From the cell containing the given text, extract its center point as (X, Y) coordinate. 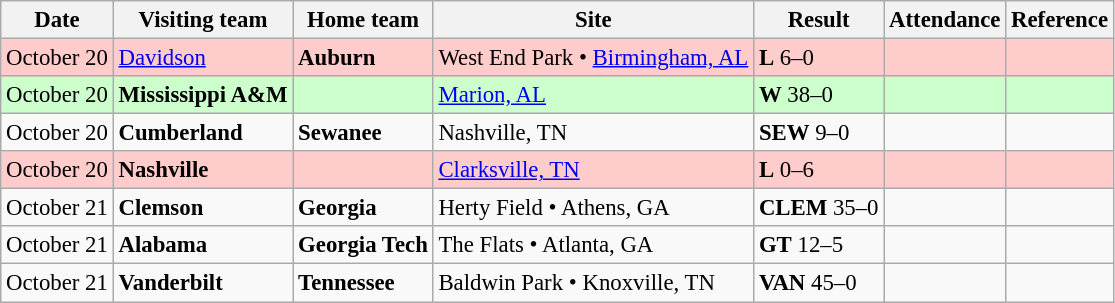
Auburn (363, 58)
Visiting team (203, 20)
Home team (363, 20)
Nashville (203, 170)
GT 12–5 (819, 245)
Result (819, 20)
Davidson (203, 58)
Cumberland (203, 133)
Nashville, TN (593, 133)
Vanderbilt (203, 283)
CLEM 35–0 (819, 208)
SEW 9–0 (819, 133)
W 38–0 (819, 95)
Georgia (363, 208)
Reference (1060, 20)
Date (57, 20)
Herty Field • Athens, GA (593, 208)
Clemson (203, 208)
Georgia Tech (363, 245)
Site (593, 20)
Tennessee (363, 283)
Baldwin Park • Knoxville, TN (593, 283)
West End Park • Birmingham, AL (593, 58)
Mississippi A&M (203, 95)
The Flats • Atlanta, GA (593, 245)
Attendance (945, 20)
VAN 45–0 (819, 283)
L 0–6 (819, 170)
Marion, AL (593, 95)
L 6–0 (819, 58)
Clarksville, TN (593, 170)
Sewanee (363, 133)
Alabama (203, 245)
